Output the [X, Y] coordinate of the center of the cell containing the given text.  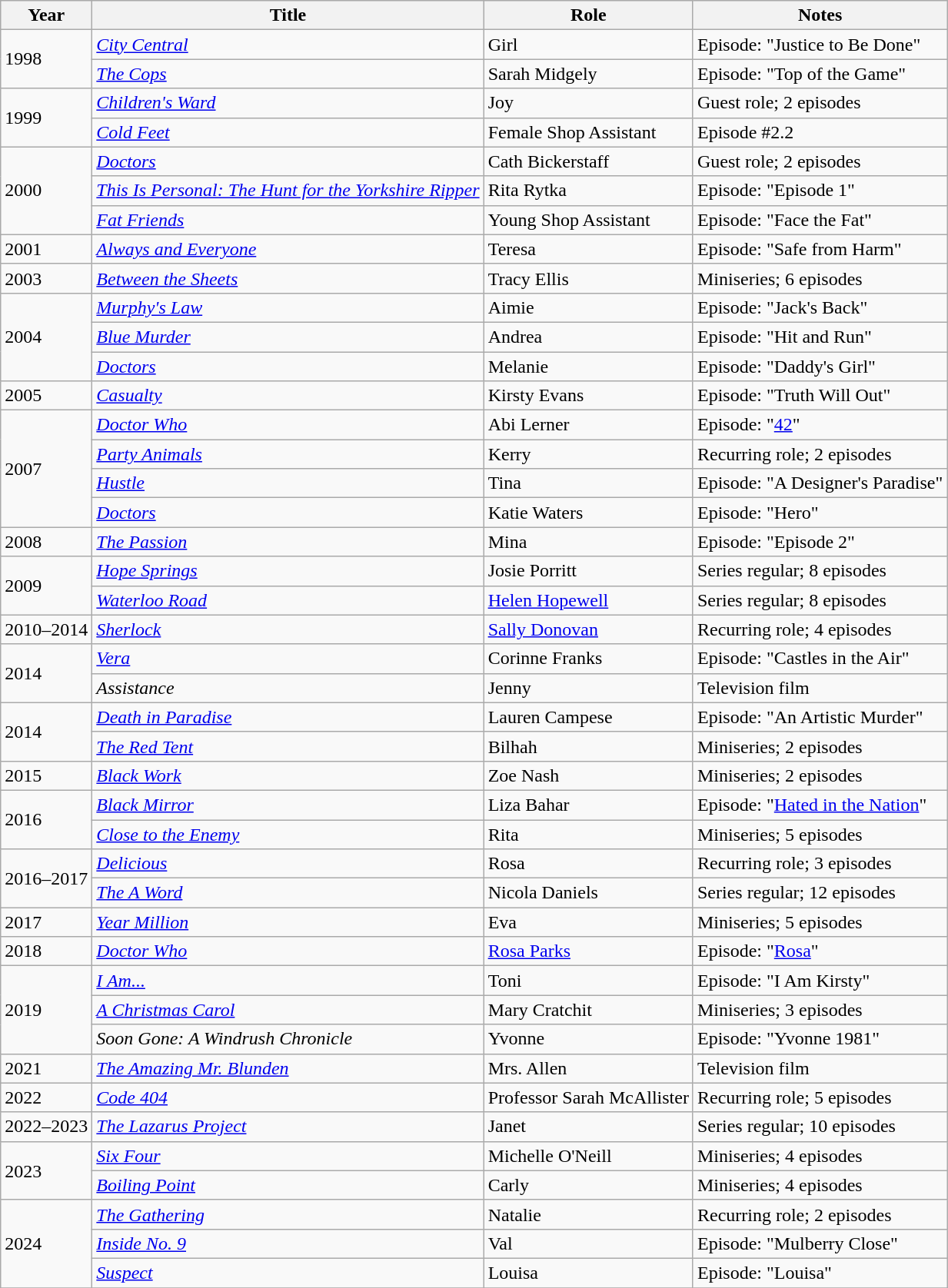
Episode: "Hero" [820, 513]
Children's Ward [288, 103]
Six Four [288, 1156]
Tracy Ellis [588, 278]
2009 [46, 586]
Notes [820, 15]
Recurring role; 5 episodes [820, 1097]
Zoe Nash [588, 775]
Michelle O'Neill [588, 1156]
Rosa [588, 864]
2022–2023 [46, 1127]
Blue Murder [288, 337]
Mina [588, 542]
Between the Sheets [288, 278]
2022 [46, 1097]
Vera [288, 659]
2000 [46, 191]
Series regular; 12 episodes [820, 893]
Mary Cratchit [588, 1010]
The A Word [288, 893]
2023 [46, 1170]
2008 [46, 542]
Episode: "Jack's Back" [820, 307]
Girl [588, 45]
Nicola Daniels [588, 893]
The Red Tent [288, 746]
Black Mirror [288, 805]
Teresa [588, 249]
I Am... [288, 981]
Louisa [588, 1273]
Boiling Point [288, 1185]
Episode: "Episode 2" [820, 542]
Mrs. Allen [588, 1068]
Eva [588, 922]
2019 [46, 1010]
Andrea [588, 337]
Year Million [288, 922]
Year [46, 15]
2007 [46, 469]
Jenny [588, 688]
Josie Porritt [588, 571]
Episode: "Castles in the Air" [820, 659]
Episode: "Hit and Run" [820, 337]
Toni [588, 981]
Episode: "Truth Will Out" [820, 396]
The Gathering [288, 1214]
2018 [46, 951]
Sherlock [288, 629]
Rita Rytka [588, 191]
2003 [46, 278]
Bilhah [588, 746]
Young Shop Assistant [588, 220]
The Lazarus Project [288, 1127]
Cold Feet [288, 132]
Fat Friends [288, 220]
Episode: "Rosa" [820, 951]
Role [588, 15]
Death in Paradise [288, 717]
Yvonne [588, 1039]
The Amazing Mr. Blunden [288, 1068]
Hustle [288, 483]
Murphy's Law [288, 307]
Hope Springs [288, 571]
2016 [46, 819]
Janet [588, 1127]
2021 [46, 1068]
Joy [588, 103]
Tina [588, 483]
Episode: "Episode 1" [820, 191]
Casualty [288, 396]
Corinne Franks [588, 659]
Episode: "Face the Fat" [820, 220]
Cath Bickerstaff [588, 161]
Episode: "Louisa" [820, 1273]
1998 [46, 59]
Kerry [588, 454]
Sally Donovan [588, 629]
Close to the Enemy [288, 834]
2005 [46, 396]
2024 [46, 1243]
Rita [588, 834]
2017 [46, 922]
Recurring role; 4 episodes [820, 629]
Natalie [588, 1214]
Kirsty Evans [588, 396]
The Cops [288, 74]
Val [588, 1243]
2004 [46, 337]
Code 404 [288, 1097]
2016–2017 [46, 878]
Episode: "42" [820, 425]
Recurring role; 3 episodes [820, 864]
Episode: "Justice to Be Done" [820, 45]
Helen Hopewell [588, 600]
Black Work [288, 775]
Melanie [588, 367]
Female Shop Assistant [588, 132]
Katie Waters [588, 513]
Aimie [588, 307]
Inside No. 9 [288, 1243]
Miniseries; 6 episodes [820, 278]
Party Animals [288, 454]
Episode: "Mulberry Close" [820, 1243]
Episode: "Hated in the Nation" [820, 805]
Soon Gone: A Windrush Chronicle [288, 1039]
Episode: "A Designer's Paradise" [820, 483]
Episode: "An Artistic Murder" [820, 717]
This Is Personal: The Hunt for the Yorkshire Ripper [288, 191]
Carly [588, 1185]
2010–2014 [46, 629]
Delicious [288, 864]
Always and Everyone [288, 249]
Series regular; 10 episodes [820, 1127]
Episode: "Daddy's Girl" [820, 367]
Abi Lerner [588, 425]
Liza Bahar [588, 805]
Rosa Parks [588, 951]
Episode: "Top of the Game" [820, 74]
Title [288, 15]
2015 [46, 775]
2001 [46, 249]
1999 [46, 118]
A Christmas Carol [288, 1010]
Lauren Campese [588, 717]
Episode: "Safe from Harm" [820, 249]
Waterloo Road [288, 600]
Miniseries; 3 episodes [820, 1010]
Suspect [288, 1273]
Professor Sarah McAllister [588, 1097]
Assistance [288, 688]
The Passion [288, 542]
City Central [288, 45]
Sarah Midgely [588, 74]
Episode: "I Am Kirsty" [820, 981]
Episode: "Yvonne 1981" [820, 1039]
Episode #2.2 [820, 132]
